Return the [X, Y] coordinate for the center point of the cell that contains the specified text.  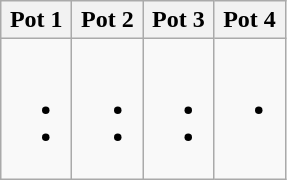
Pot 2 [108, 20]
Pot 4 [250, 20]
Pot 3 [178, 20]
Pot 1 [36, 20]
